Search for the cell housing the specified text and yield its [x, y] center coordinate. 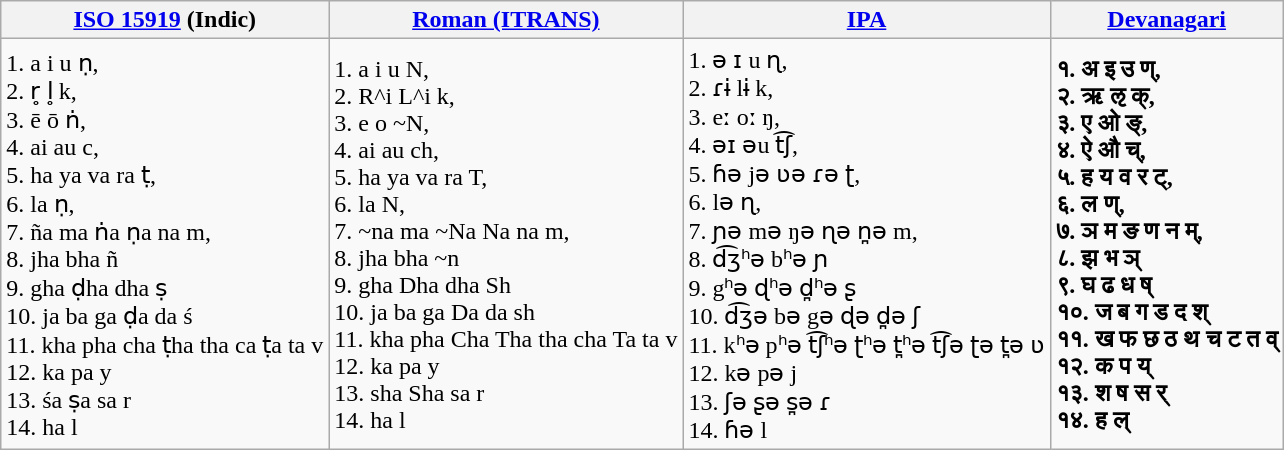
Devanagari [1166, 20]
ISO 15919 (Indic) [165, 20]
IPA [866, 20]
Roman (ITRANS) [506, 20]
